Extract the (x, y) coordinate from the center of the cell holding the provided text.  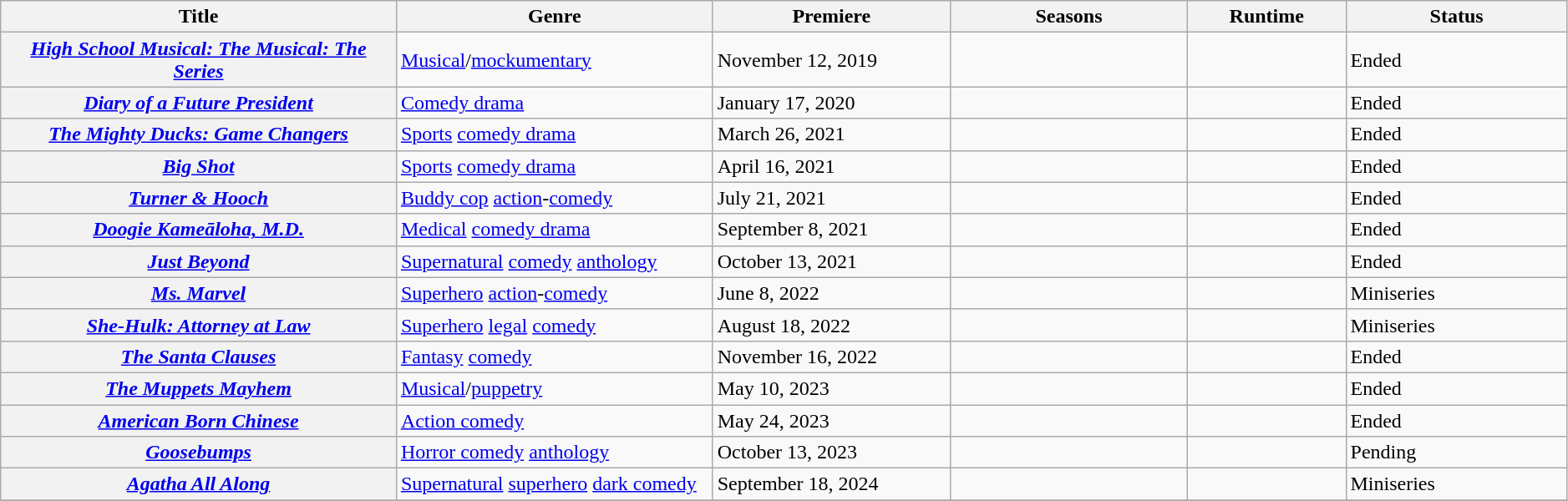
September 18, 2024 (831, 484)
Big Shot (199, 166)
November 16, 2022 (831, 357)
Musical/mockumentary (555, 60)
September 8, 2021 (831, 230)
Supernatural comedy anthology (555, 261)
Pending (1457, 453)
May 10, 2023 (831, 388)
November 12, 2019 (831, 60)
Action comedy (555, 420)
January 17, 2020 (831, 103)
The Mighty Ducks: Game Changers (199, 134)
Medical comedy drama (555, 230)
Status (1457, 17)
Buddy cop action-comedy (555, 198)
Comedy drama (555, 103)
Superhero action-comedy (555, 293)
Fantasy comedy (555, 357)
Turner & Hooch (199, 198)
The Santa Clauses (199, 357)
July 21, 2021 (831, 198)
Title (199, 17)
Diary of a Future President (199, 103)
Horror comedy anthology (555, 453)
May 24, 2023 (831, 420)
Runtime (1266, 17)
Genre (555, 17)
April 16, 2021 (831, 166)
Ms. Marvel (199, 293)
High School Musical: The Musical: The Series (199, 60)
Doogie Kameāloha, M.D. (199, 230)
Just Beyond (199, 261)
March 26, 2021 (831, 134)
August 18, 2022 (831, 325)
Superhero legal comedy (555, 325)
American Born Chinese (199, 420)
October 13, 2021 (831, 261)
Premiere (831, 17)
October 13, 2023 (831, 453)
Agatha All Along (199, 484)
Musical/puppetry (555, 388)
The Muppets Mayhem (199, 388)
Supernatural superhero dark comedy (555, 484)
She-Hulk: Attorney at Law (199, 325)
Seasons (1068, 17)
Goosebumps (199, 453)
June 8, 2022 (831, 293)
